Determine the [X, Y] coordinate at the center of the cell enclosing the given text.  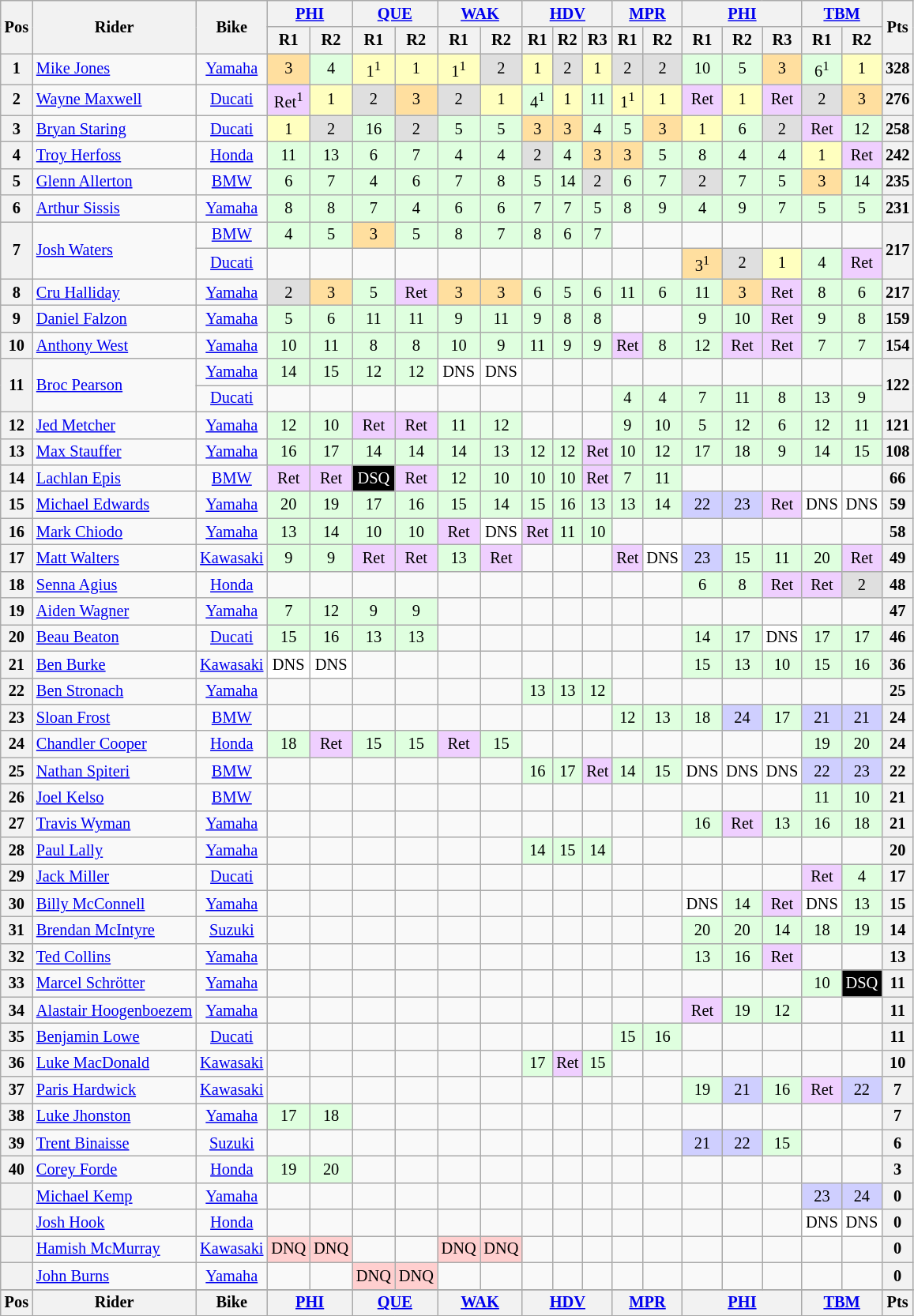
34 [17, 1010]
Travis Wyman [114, 824]
Ben Stronach [114, 691]
26 [17, 797]
Ben Burke [114, 664]
Chandler Cooper [114, 744]
Michael Kemp [114, 1196]
38 [17, 1116]
108 [897, 452]
Mike Jones [114, 70]
Daniel Falzon [114, 318]
46 [897, 637]
Max Stauffer [114, 452]
122 [897, 385]
Luke MacDonald [114, 1063]
59 [897, 505]
Sloan Frost [114, 717]
47 [897, 611]
Mark Chiodo [114, 532]
Ret1 [288, 100]
Senna Agius [114, 585]
154 [897, 345]
32 [17, 957]
39 [17, 1143]
Paris Hardwick [114, 1089]
Benjamin Lowe [114, 1036]
49 [897, 558]
Hamish McMurray [114, 1249]
Cru Halliday [114, 292]
328 [897, 70]
30 [17, 904]
58 [897, 532]
258 [897, 129]
Aiden Wagner [114, 611]
41 [537, 100]
Lachlan Epis [114, 478]
Michael Edwards [114, 505]
61 [822, 70]
Corey Forde [114, 1169]
231 [897, 209]
John Burns [114, 1276]
276 [897, 100]
Bryan Staring [114, 129]
Joel Kelso [114, 797]
48 [897, 585]
Arthur Sissis [114, 209]
Beau Beaton [114, 637]
Josh Waters [114, 250]
Troy Herfoss [114, 155]
40 [17, 1169]
Broc Pearson [114, 385]
Jed Metcher [114, 425]
Billy McConnell [114, 904]
Jack Miller [114, 877]
35 [17, 1036]
28 [17, 851]
Paul Lally [114, 851]
33 [17, 983]
Brendan McIntyre [114, 931]
Trent Binaisse [114, 1143]
37 [17, 1089]
Ted Collins [114, 957]
Anthony West [114, 345]
Glenn Allerton [114, 182]
29 [17, 877]
Nathan Spiteri [114, 771]
Marcel Schrötter [114, 983]
159 [897, 318]
Wayne Maxwell [114, 100]
66 [897, 478]
Josh Hook [114, 1223]
235 [897, 182]
Matt Walters [114, 558]
Luke Jhonston [114, 1116]
Alastair Hoogenboezem [114, 1010]
242 [897, 155]
121 [897, 425]
27 [17, 824]
